Find where the given text appears and provide that cell's center as (X, Y) coordinate. 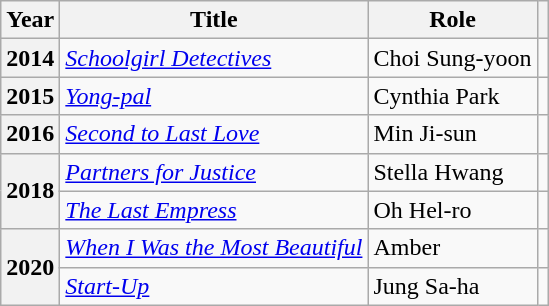
2016 (30, 134)
2015 (30, 96)
Schoolgirl Detectives (214, 58)
Partners for Justice (214, 172)
When I Was the Most Beautiful (214, 248)
Min Ji-sun (452, 134)
Oh Hel-ro (452, 210)
Year (30, 20)
The Last Empress (214, 210)
Cynthia Park (452, 96)
Choi Sung-yoon (452, 58)
2014 (30, 58)
Jung Sa-ha (452, 286)
Stella Hwang (452, 172)
Second to Last Love (214, 134)
2020 (30, 267)
Start-Up (214, 286)
Role (452, 20)
2018 (30, 191)
Title (214, 20)
Amber (452, 248)
Yong-pal (214, 96)
